Return the [x, y] coordinate for the center point of the cell that contains the specified text.  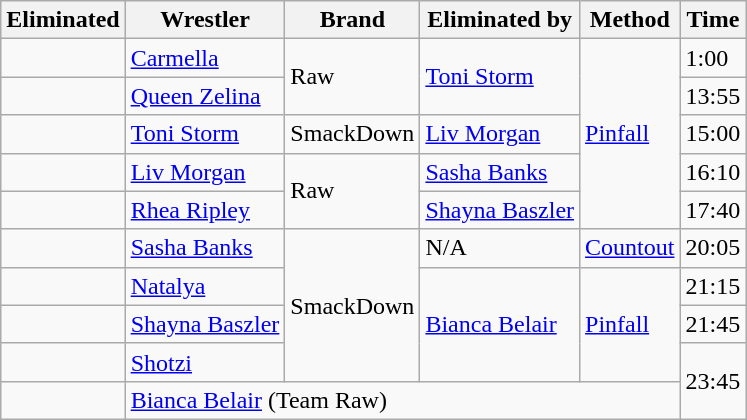
17:40 [713, 210]
Time [713, 20]
Natalya [205, 286]
Brand [352, 20]
16:10 [713, 172]
Bianca Belair [500, 324]
Shotzi [205, 362]
15:00 [713, 134]
21:15 [713, 286]
Carmella [205, 58]
20:05 [713, 248]
Countout [630, 248]
Eliminated [63, 20]
21:45 [713, 324]
23:45 [713, 381]
13:55 [713, 96]
Rhea Ripley [205, 210]
Queen Zelina [205, 96]
Method [630, 20]
N/A [500, 248]
Eliminated by [500, 20]
1:00 [713, 58]
Bianca Belair (Team Raw) [402, 400]
Wrestler [205, 20]
